Provide the (x, y) coordinate of the cell's center where the given text is located.  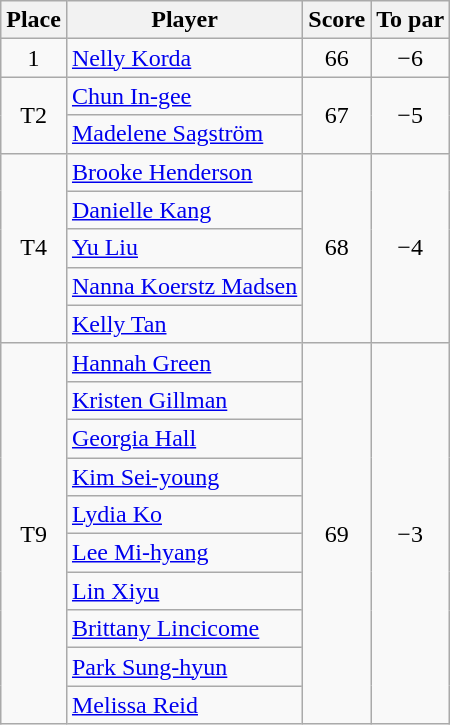
68 (337, 248)
66 (337, 58)
Brittany Lincicome (184, 629)
Brooke Henderson (184, 172)
Kristen Gillman (184, 400)
T4 (34, 248)
−6 (410, 58)
Chun In-gee (184, 96)
−5 (410, 115)
Kelly Tan (184, 324)
T9 (34, 534)
Park Sung-hyun (184, 667)
Yu Liu (184, 248)
Georgia Hall (184, 438)
Madelene Sagström (184, 134)
To par (410, 20)
Melissa Reid (184, 705)
1 (34, 58)
T2 (34, 115)
Nelly Korda (184, 58)
Hannah Green (184, 362)
Score (337, 20)
−3 (410, 534)
Place (34, 20)
Lin Xiyu (184, 591)
Lydia Ko (184, 515)
Lee Mi-hyang (184, 553)
69 (337, 534)
Danielle Kang (184, 210)
Nanna Koerstz Madsen (184, 286)
Player (184, 20)
−4 (410, 248)
67 (337, 115)
Kim Sei-young (184, 477)
